Scan for the cell matching the given text and deliver its (X, Y) coordinate at center. 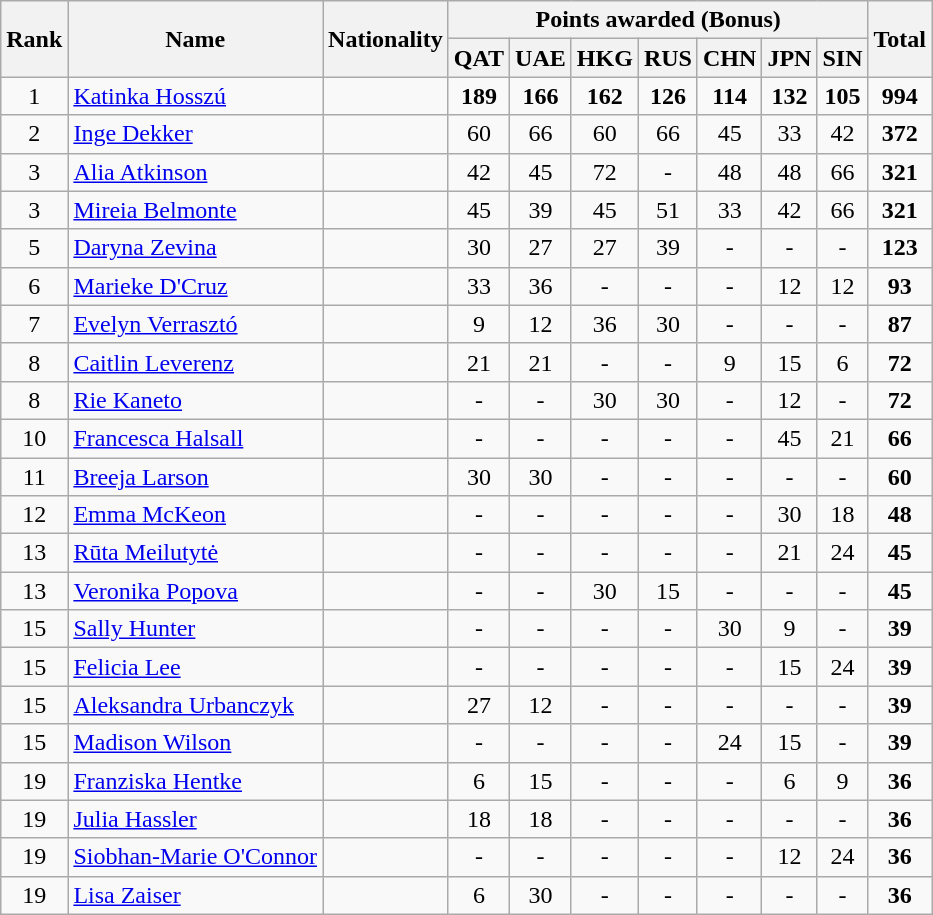
Rie Kaneto (196, 400)
Marieke D'Cruz (196, 286)
Rank (34, 39)
RUS (668, 58)
Felicia Lee (196, 667)
Caitlin Leverenz (196, 362)
2 (34, 134)
Nationality (386, 39)
Inge Dekker (196, 134)
Siobhan-Marie O'Connor (196, 857)
114 (729, 96)
Mireia Belmonte (196, 210)
162 (604, 96)
Francesca Halsall (196, 438)
87 (900, 324)
372 (900, 134)
Points awarded (Bonus) (658, 20)
10 (34, 438)
Franziska Hentke (196, 781)
Veronika Popova (196, 591)
Evelyn Verrasztó (196, 324)
SIN (842, 58)
Sally Hunter (196, 629)
7 (34, 324)
Aleksandra Urbanczyk (196, 705)
93 (900, 286)
123 (900, 248)
132 (790, 96)
Lisa Zaiser (196, 895)
QAT (478, 58)
126 (668, 96)
11 (34, 477)
51 (668, 210)
166 (541, 96)
994 (900, 96)
5 (34, 248)
Rūta Meilutytė (196, 553)
Madison Wilson (196, 743)
189 (478, 96)
Katinka Hosszú (196, 96)
Breeja Larson (196, 477)
HKG (604, 58)
105 (842, 96)
UAE (541, 58)
1 (34, 96)
Name (196, 39)
CHN (729, 58)
Alia Atkinson (196, 172)
Daryna Zevina (196, 248)
Emma McKeon (196, 515)
Julia Hassler (196, 819)
JPN (790, 58)
Total (900, 39)
